Pinpoint the cell where the given text exists, returning its [X, Y] midpoint coordinate. 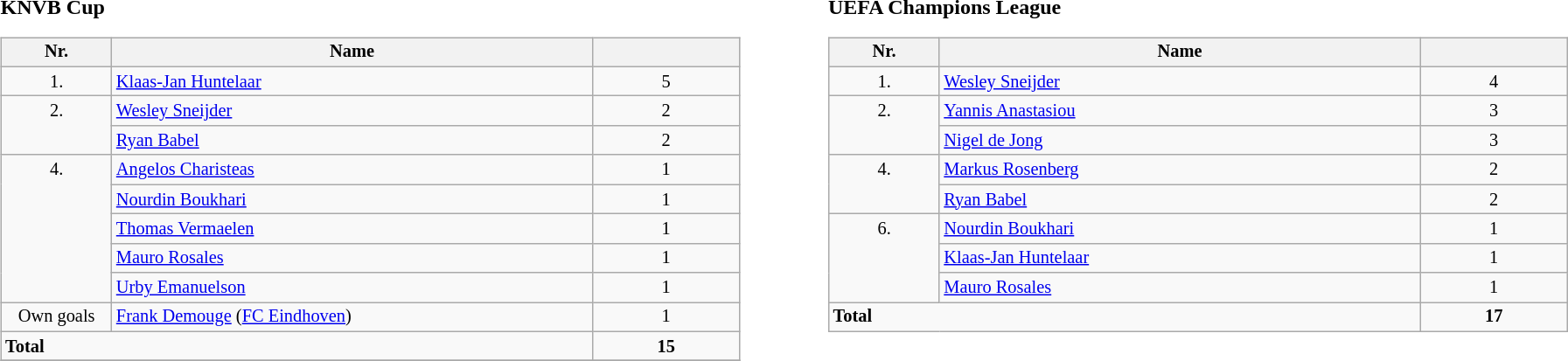
15 [666, 346]
Angelos Charisteas [352, 170]
Own goals [56, 317]
Frank Demouge (FC Eindhoven) [352, 317]
Thomas Vermaelen [352, 229]
Urby Emanuelson [352, 288]
Markus Rosenberg [1179, 170]
4 [1494, 81]
5 [666, 81]
6. [885, 259]
Nigel de Jong [1179, 141]
Yannis Anastasiou [1179, 111]
17 [1494, 317]
